Determine the [X, Y] coordinate at the center of the cell enclosing the given text.  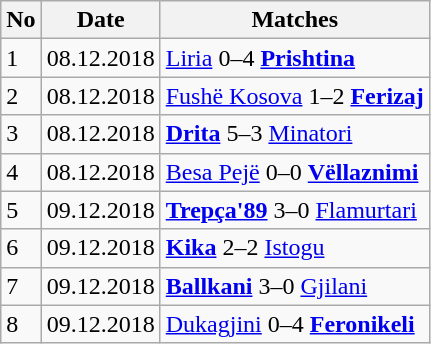
Drita 5–3 Minatori [294, 134]
4 [21, 172]
Kika 2–2 Istogu [294, 248]
5 [21, 210]
1 [21, 58]
8 [21, 324]
Ballkani 3–0 Gjilani [294, 286]
7 [21, 286]
Fushë Kosova 1–2 Ferizaj [294, 96]
Matches [294, 20]
Liria 0–4 Prishtina [294, 58]
3 [21, 134]
Besa Pejë 0–0 Vëllaznimi [294, 172]
Dukagjini 0–4 Feronikeli [294, 324]
Date [100, 20]
6 [21, 248]
No [21, 20]
Trepça'89 3–0 Flamurtari [294, 210]
2 [21, 96]
